Return the [x, y] coordinate for the center point of the cell that contains the specified text.  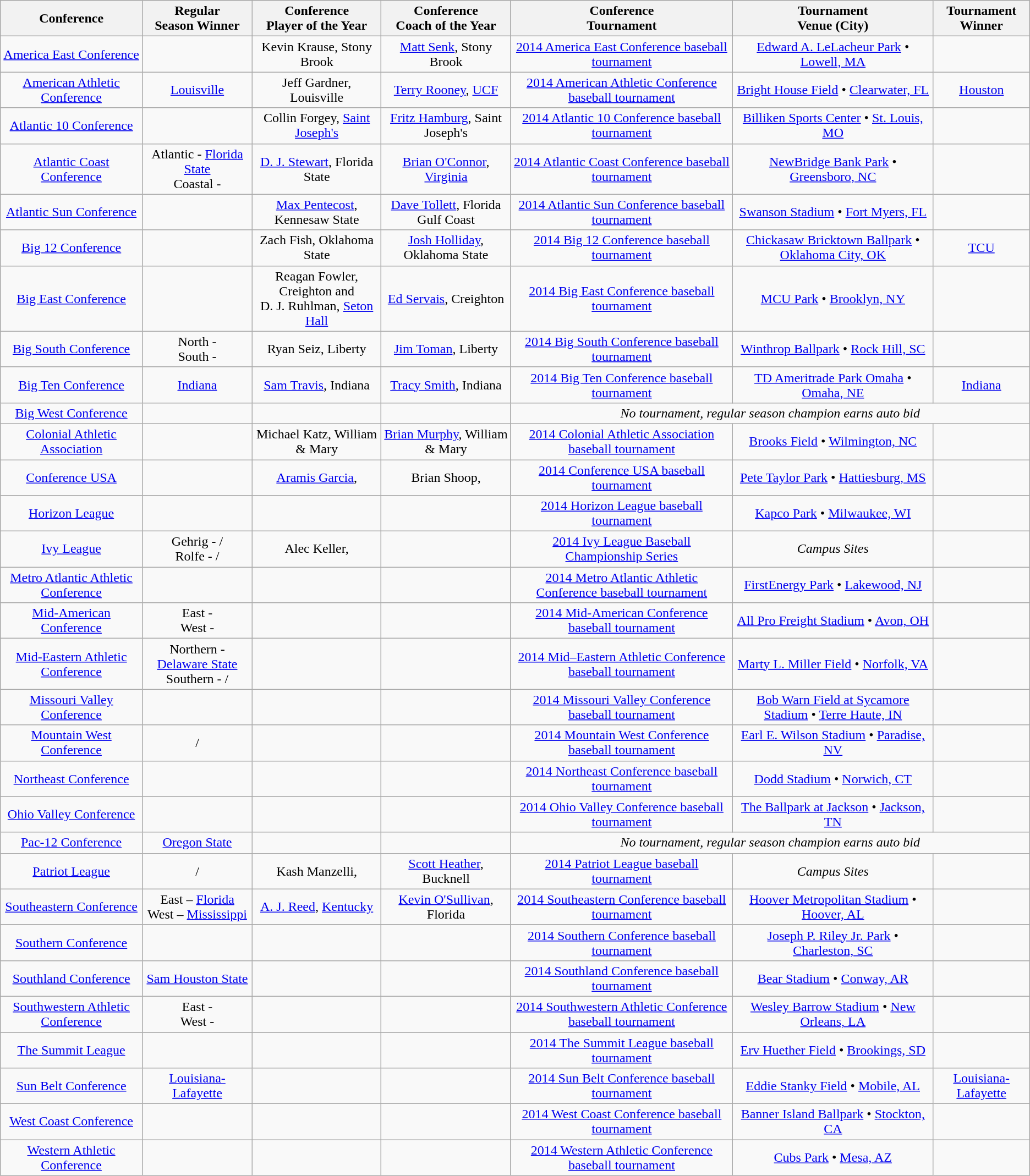
Gehrig - /Rolfe - / [197, 549]
Michael Katz, William & Mary [317, 441]
Atlantic Coast Conference [72, 169]
America East Conference [72, 54]
2014 Southern Conference baseball tournament [622, 943]
2014 Big East Conference baseball tournament [622, 298]
2014 Southeastern Conference baseball tournament [622, 906]
Sam Travis, Indiana [317, 385]
Atlantic - Florida StateCoastal - [197, 169]
2014 Big 12 Conference baseball tournament [622, 248]
Mid-American Conference [72, 620]
2014 Mountain West Conference baseball tournament [622, 743]
Brian Murphy, William & Mary [446, 441]
Alec Keller, [317, 549]
Oregon State [197, 843]
Metro Atlantic Athletic Conference [72, 585]
2014 Mid–Eastern Athletic Conference baseball tournament [622, 664]
Ed Servais, Creighton [446, 298]
TCU [982, 248]
Patriot League [72, 871]
Big South Conference [72, 349]
Conference [72, 19]
Hoover Metropolitan Stadium • Hoover, AL [833, 906]
Southwestern Athletic Conference [72, 1014]
Billiken Sports Center • St. Louis, MO [833, 125]
Earl E. Wilson Stadium • Paradise, NV [833, 743]
Houston [982, 90]
Eddie Stanky Field • Mobile, AL [833, 1086]
Sam Houston State [197, 978]
2014 Conference USA baseball tournament [622, 477]
ConferenceTournament [622, 19]
Marty L. Miller Field • Norfolk, VA [833, 664]
Western Athletic Conference [72, 1157]
Max Pentecost, Kennesaw State [317, 212]
West Coast Conference [72, 1122]
Jeff Gardner, Louisville [317, 90]
Dave Tollett, Florida Gulf Coast [446, 212]
MCU Park • Brooklyn, NY [833, 298]
Brooks Field • Wilmington, NC [833, 441]
Dodd Stadium • Norwich, CT [833, 779]
Winthrop Ballpark • Rock Hill, SC [833, 349]
2014 Southland Conference baseball tournament [622, 978]
Zach Fish, Oklahoma State [317, 248]
American Athletic Conference [72, 90]
Reagan Fowler, Creighton andD. J. Ruhlman, Seton Hall [317, 298]
2014 Sun Belt Conference baseball tournament [622, 1086]
RegularSeason Winner [197, 19]
The Ballpark at Jackson • Jackson, TN [833, 814]
Terry Rooney, UCF [446, 90]
2014 The Summit League baseball tournament [622, 1049]
Big East Conference [72, 298]
2014 Southwestern Athletic Conference baseball tournament [622, 1014]
Atlantic Sun Conference [72, 212]
D. J. Stewart, Florida State [317, 169]
2014 America East Conference baseball tournament [622, 54]
Aramis Garcia, [317, 477]
Joseph P. Riley Jr. Park • Charleston, SC [833, 943]
Kevin Krause, Stony Brook [317, 54]
Bright House Field • Clearwater, FL [833, 90]
Ivy League [72, 549]
Josh Holliday, Oklahoma State [446, 248]
Ryan Seiz, Liberty [317, 349]
Missouri Valley Conference [72, 707]
Big 12 Conference [72, 248]
Matt Senk, Stony Brook [446, 54]
Southland Conference [72, 978]
Pac-12 Conference [72, 843]
Louisville [197, 90]
Banner Island Ballpark • Stockton, CA [833, 1122]
Collin Forgey, Saint Joseph's [317, 125]
2014 American Athletic Conference baseball tournament [622, 90]
Mountain West Conference [72, 743]
2014 Colonial Athletic Association baseball tournament [622, 441]
Bear Stadium • Conway, AR [833, 978]
2014 Atlantic Sun Conference baseball tournament [622, 212]
Northeast Conference [72, 779]
Kapco Park • Milwaukee, WI [833, 514]
2014 West Coast Conference baseball tournament [622, 1122]
North - South - [197, 349]
Mid-Eastern Athletic Conference [72, 664]
Bob Warn Field at Sycamore Stadium • Terre Haute, IN [833, 707]
2014 Patriot League baseball tournament [622, 871]
Conference USA [72, 477]
2014 Ivy League Baseball Championship Series [622, 549]
East – FloridaWest – Mississippi [197, 906]
Pete Taylor Park • Hattiesburg, MS [833, 477]
FirstEnergy Park • Lakewood, NJ [833, 585]
Colonial Athletic Association [72, 441]
Erv Huether Field • Brookings, SD [833, 1049]
2014 Metro Atlantic Athletic Conference baseball tournament [622, 585]
2014 Ohio Valley Conference baseball tournament [622, 814]
Brian Shoop, [446, 477]
Edward A. LeLacheur Park • Lowell, MA [833, 54]
Horizon League [72, 514]
2014 Atlantic Coast Conference baseball tournament [622, 169]
Scott Heather, Bucknell [446, 871]
Jim Toman, Liberty [446, 349]
2014 Mid-American Conference baseball tournament [622, 620]
2014 Western Athletic Conference baseball tournament [622, 1157]
2014 Atlantic 10 Conference baseball tournament [622, 125]
TournamentVenue (City) [833, 19]
Sun Belt Conference [72, 1086]
Kash Manzelli, [317, 871]
2014 Northeast Conference baseball tournament [622, 779]
Swanson Stadium • Fort Myers, FL [833, 212]
ConferenceCoach of the Year [446, 19]
TournamentWinner [982, 19]
Tracy Smith, Indiana [446, 385]
Kevin O'Sullivan, Florida [446, 906]
Big West Conference [72, 413]
Wesley Barrow Stadium • New Orleans, LA [833, 1014]
Atlantic 10 Conference [72, 125]
Southeastern Conference [72, 906]
Cubs Park • Mesa, AZ [833, 1157]
Chickasaw Bricktown Ballpark • Oklahoma City, OK [833, 248]
Ohio Valley Conference [72, 814]
Fritz Hamburg, Saint Joseph's [446, 125]
2014 Big Ten Conference baseball tournament [622, 385]
2014 Horizon League baseball tournament [622, 514]
A. J. Reed, Kentucky [317, 906]
The Summit League [72, 1049]
TD Ameritrade Park Omaha • Omaha, NE [833, 385]
All Pro Freight Stadium • Avon, OH [833, 620]
ConferencePlayer of the Year [317, 19]
2014 Missouri Valley Conference baseball tournament [622, 707]
Southern Conference [72, 943]
NewBridge Bank Park • Greensboro, NC [833, 169]
Big Ten Conference [72, 385]
2014 Big South Conference baseball tournament [622, 349]
Northern - Delaware StateSouthern - / [197, 664]
Brian O'Connor, Virginia [446, 169]
